Return the [X, Y] coordinate for the center point of the cell that contains the specified text.  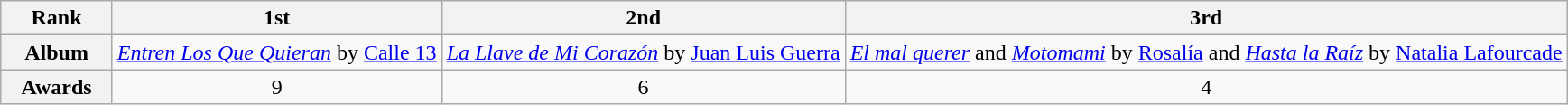
El mal querer and Motomami by Rosalía and Hasta la Raíz by Natalia Lafourcade [1206, 52]
Awards [57, 87]
4 [1206, 87]
9 [276, 87]
6 [643, 87]
Rank [57, 18]
1st [276, 18]
La Llave de Mi Corazón by Juan Luis Guerra [643, 52]
Entren Los Que Quieran by Calle 13 [276, 52]
2nd [643, 18]
Album [57, 52]
3rd [1206, 18]
